Capture the cell that displays the provided text and extract its [X, Y] central coordinate. 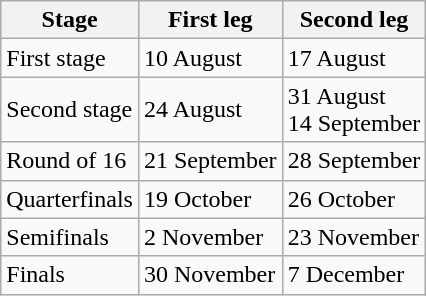
First leg [210, 20]
19 October [210, 199]
28 September [354, 161]
23 November [354, 237]
7 December [354, 275]
Round of 16 [70, 161]
Second stage [70, 110]
26 October [354, 199]
30 November [210, 275]
17 August [354, 58]
24 August [210, 110]
2 November [210, 237]
Quarterfinals [70, 199]
Finals [70, 275]
Semifinals [70, 237]
Second leg [354, 20]
10 August [210, 58]
Stage [70, 20]
21 September [210, 161]
First stage [70, 58]
31 August14 September [354, 110]
